Extract the [X, Y] coordinate from the center of the cell holding the provided text.  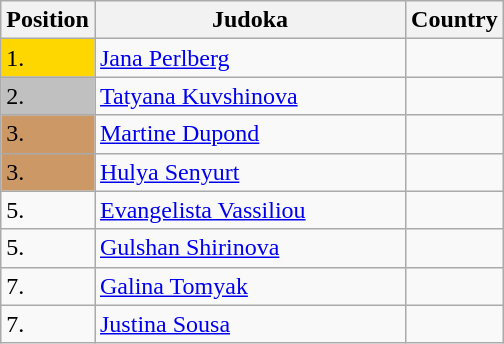
2. [48, 96]
Jana Perlberg [250, 58]
Justina Sousa [250, 324]
Country [455, 20]
Galina Tomyak [250, 286]
Position [48, 20]
Hulya Senyurt [250, 172]
Gulshan Shirinova [250, 248]
Judoka [250, 20]
Evangelista Vassiliou [250, 210]
Tatyana Kuvshinova [250, 96]
1. [48, 58]
Martine Dupond [250, 134]
